Locate the cell with the specified text and output its [x, y] center coordinate. 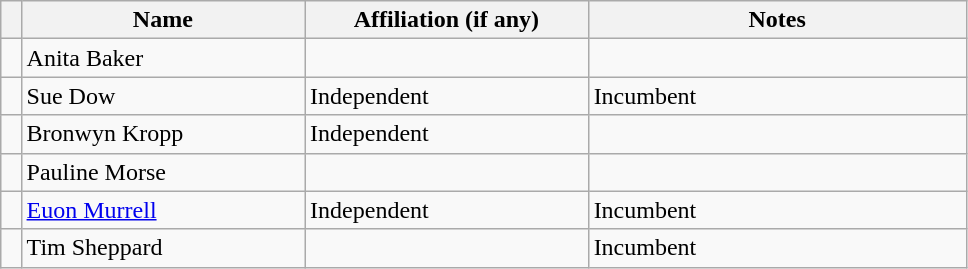
Bronwyn Kropp [163, 134]
Notes [777, 20]
Affiliation (if any) [447, 20]
Tim Sheppard [163, 248]
Anita Baker [163, 58]
Name [163, 20]
Sue Dow [163, 96]
Euon Murrell [163, 210]
Pauline Morse [163, 172]
